Extract the (x, y) coordinate from the center of the cell holding the provided text.  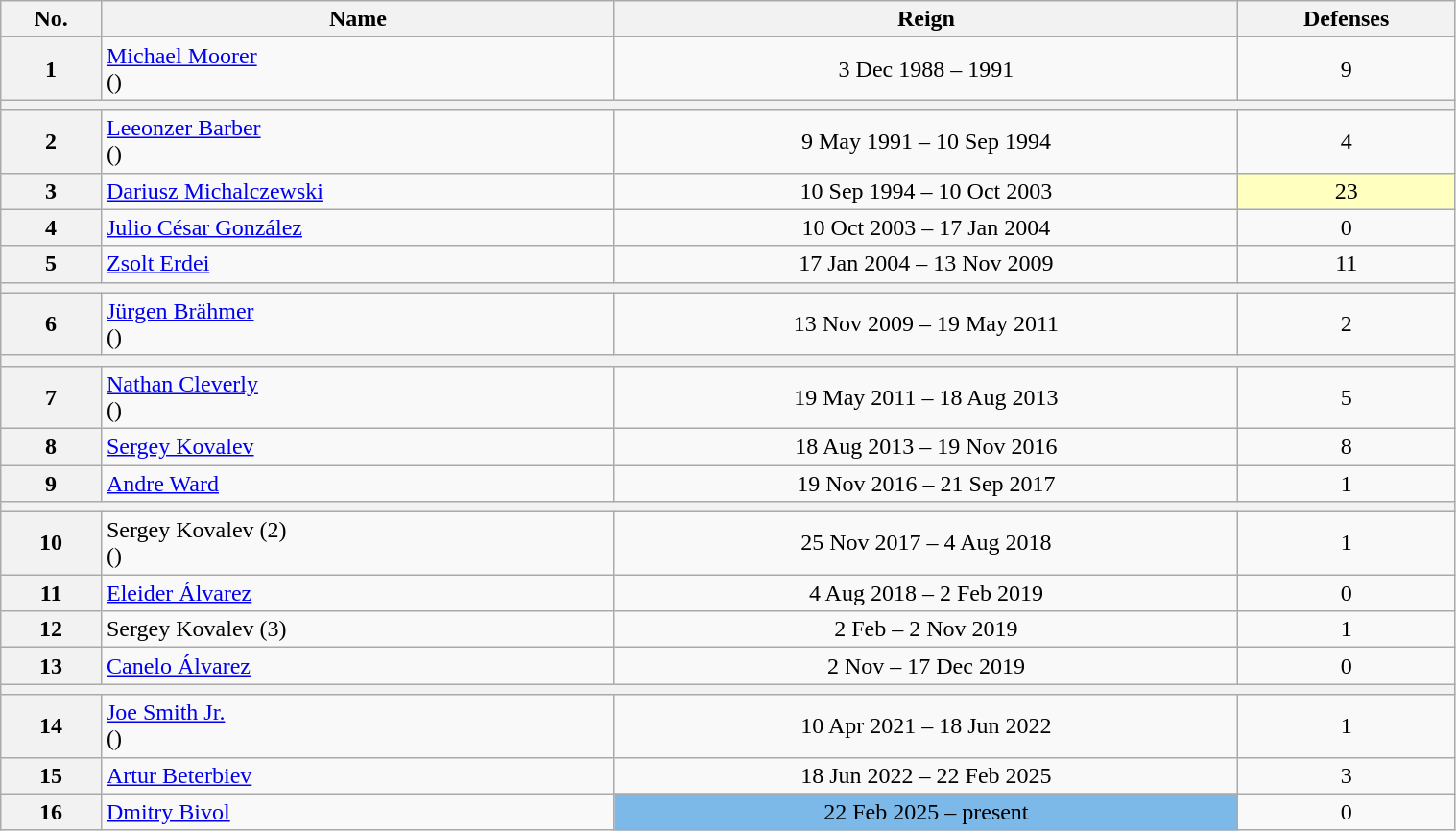
Zsolt Erdei (357, 264)
Nathan Cleverly() (357, 397)
22 Feb 2025 – present (925, 812)
6 (52, 324)
Joe Smith Jr.() (357, 725)
No. (52, 19)
Michael Moorer() (357, 69)
Canelo Álvarez (357, 666)
13 Nov 2009 – 19 May 2011 (925, 324)
10 Apr 2021 – 18 Jun 2022 (925, 725)
12 (52, 629)
10 Sep 1994 – 10 Oct 2003 (925, 191)
Name (357, 19)
Andre Ward (357, 483)
15 (52, 775)
Leeonzer Barber() (357, 142)
10 (52, 543)
Jürgen Brähmer() (357, 324)
Artur Beterbiev (357, 775)
Sergey Kovalev (357, 446)
9 May 1991 – 10 Sep 1994 (925, 142)
19 Nov 2016 – 21 Sep 2017 (925, 483)
2 Nov – 17 Dec 2019 (925, 666)
25 Nov 2017 – 4 Aug 2018 (925, 543)
Defenses (1346, 19)
18 Jun 2022 – 22 Feb 2025 (925, 775)
18 Aug 2013 – 19 Nov 2016 (925, 446)
16 (52, 812)
14 (52, 725)
Dariusz Michalczewski (357, 191)
4 Aug 2018 – 2 Feb 2019 (925, 593)
19 May 2011 – 18 Aug 2013 (925, 397)
Sergey Kovalev (3) (357, 629)
Eleider Álvarez (357, 593)
7 (52, 397)
3 Dec 1988 – 1991 (925, 69)
Julio César González (357, 227)
Reign (925, 19)
Dmitry Bivol (357, 812)
13 (52, 666)
10 Oct 2003 – 17 Jan 2004 (925, 227)
23 (1346, 191)
17 Jan 2004 – 13 Nov 2009 (925, 264)
2 Feb – 2 Nov 2019 (925, 629)
Sergey Kovalev (2)() (357, 543)
